Extract the (X, Y) coordinate from the center of the cell holding the provided text.  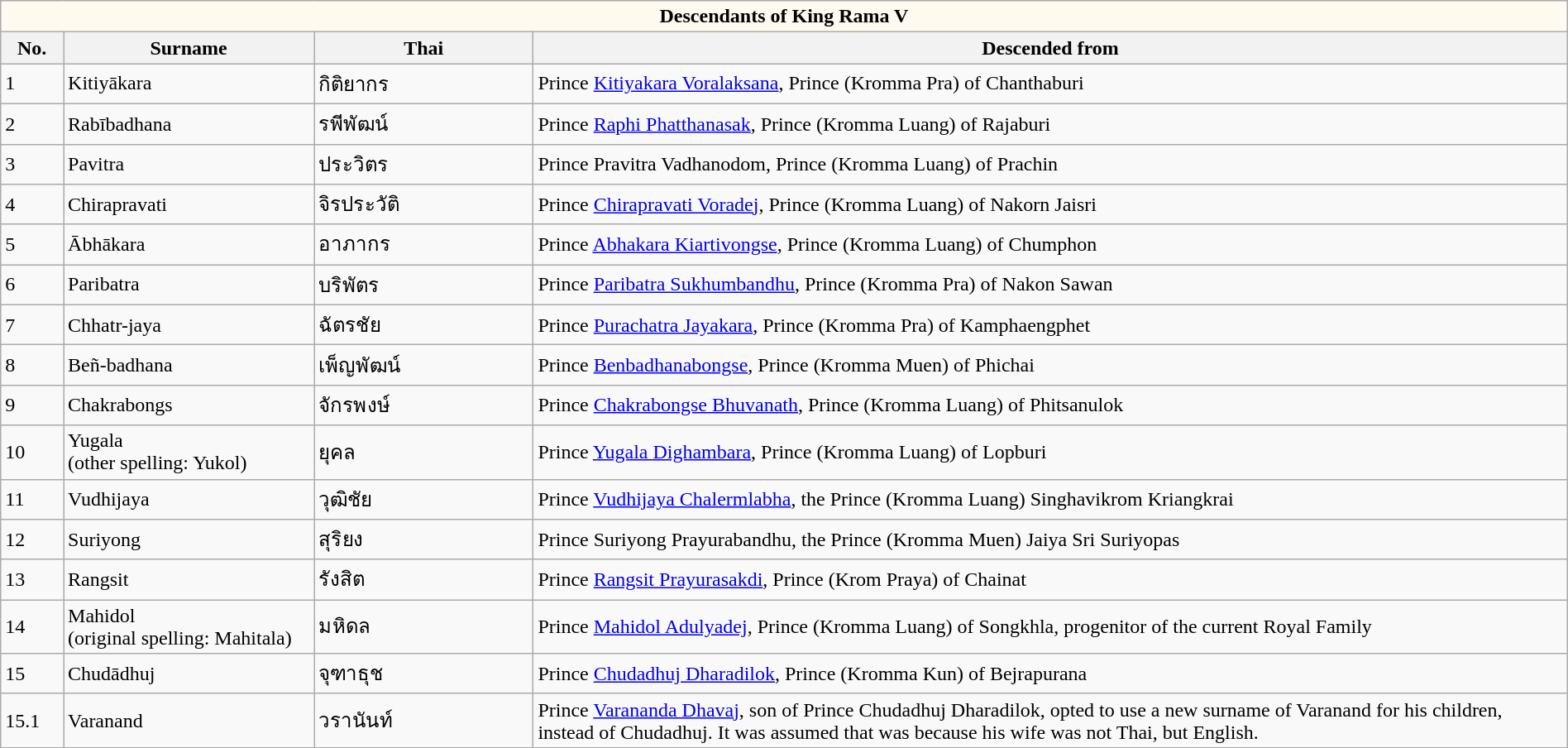
Mahidol(original spelling: Mahitala) (189, 627)
วุฒิชัย (423, 500)
12 (32, 539)
Prince Chakrabongse Bhuvanath, Prince (Kromma Luang) of Phitsanulok (1050, 405)
8 (32, 366)
Chudādhuj (189, 674)
4 (32, 205)
Prince Suriyong Prayurabandhu, the Prince (Kromma Muen) Jaiya Sri Suriyopas (1050, 539)
13 (32, 579)
6 (32, 285)
มหิดล (423, 627)
จุฑาธุช (423, 674)
Prince Vudhijaya Chalermlabha, the Prince (Kromma Luang) Singhavikrom Kriangkrai (1050, 500)
Prince Benbadhanabongse, Prince (Kromma Muen) of Phichai (1050, 366)
Prince Chirapravati Voradej, Prince (Kromma Luang) of Nakorn Jaisri (1050, 205)
Prince Paribatra Sukhumbandhu, Prince (Kromma Pra) of Nakon Sawan (1050, 285)
Yugala (other spelling: Yukol) (189, 452)
Varanand (189, 720)
จิรประวัติ (423, 205)
Suriyong (189, 539)
อาภากร (423, 245)
Descended from (1050, 48)
Prince Rangsit Prayurasakdi, Prince (Krom Praya) of Chainat (1050, 579)
Rangsit (189, 579)
5 (32, 245)
15.1 (32, 720)
จักรพงษ์ (423, 405)
ฉัตรชัย (423, 324)
Paribatra (189, 285)
10 (32, 452)
เพ็ญพัฒน์ (423, 366)
Chhatr-jaya (189, 324)
รพีพัฒน์ (423, 124)
11 (32, 500)
Chirapravati (189, 205)
No. (32, 48)
บริพัตร (423, 285)
Descendants of King Rama V (784, 17)
9 (32, 405)
วรานันท์ (423, 720)
Prince Kitiyakara Voralaksana, Prince (Kromma Pra) of Chanthaburi (1050, 84)
ยุคล (423, 452)
Thai (423, 48)
Prince Pravitra Vadhanodom, Prince (Kromma Luang) of Prachin (1050, 164)
Prince Raphi Phatthanasak, Prince (Kromma Luang) of Rajaburi (1050, 124)
14 (32, 627)
Chakrabongs (189, 405)
Pavitra (189, 164)
ประวิตร (423, 164)
Rabībadhana (189, 124)
กิติยากร (423, 84)
2 (32, 124)
Ābhākara (189, 245)
Prince Yugala Dighambara, Prince (Kromma Luang) of Lopburi (1050, 452)
Beñ-badhana (189, 366)
15 (32, 674)
3 (32, 164)
รังสิต (423, 579)
Prince Mahidol Adulyadej, Prince (Kromma Luang) of Songkhla, progenitor of the current Royal Family (1050, 627)
Kitiyākara (189, 84)
Surname (189, 48)
สุริยง (423, 539)
Prince Abhakara Kiartivongse, Prince (Kromma Luang) of Chumphon (1050, 245)
Vudhijaya (189, 500)
Prince Purachatra Jayakara, Prince (Kromma Pra) of Kamphaengphet (1050, 324)
1 (32, 84)
Prince Chudadhuj Dharadilok, Prince (Kromma Kun) of Bejrapurana (1050, 674)
7 (32, 324)
